Pinpoint the cell where the given text exists, returning its (X, Y) midpoint coordinate. 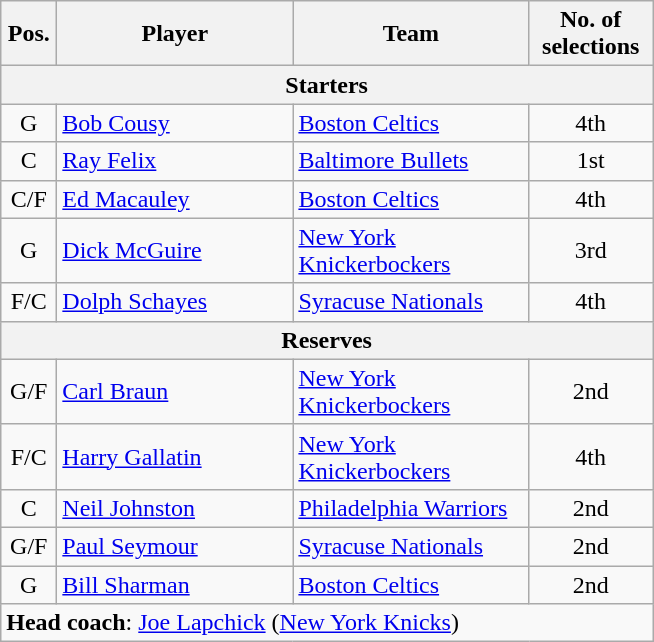
Pos. (29, 34)
Head coach: Joe Lapchick (New York Knicks) (327, 623)
Dick McGuire (175, 250)
Team (411, 34)
Neil Johnston (175, 508)
Reserves (327, 340)
Carl Braun (175, 392)
Paul Seymour (175, 546)
Bill Sharman (175, 585)
No. of selections (591, 34)
Player (175, 34)
Philadelphia Warriors (411, 508)
1st (591, 161)
C/F (29, 199)
Ray Felix (175, 161)
3rd (591, 250)
Bob Cousy (175, 123)
Harry Gallatin (175, 456)
Dolph Schayes (175, 302)
Ed Macauley (175, 199)
Baltimore Bullets (411, 161)
Starters (327, 85)
